Search for the cell housing the specified text and yield its (X, Y) center coordinate. 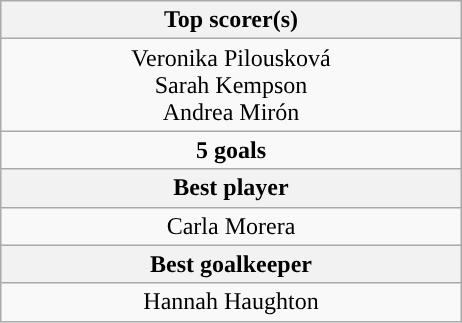
Hannah Haughton (230, 302)
Veronika Pilousková Sarah Kempson Andrea Mirón (230, 85)
Top scorer(s) (230, 20)
5 goals (230, 150)
Best player (230, 188)
Best goalkeeper (230, 264)
Carla Morera (230, 226)
